Search for the cell housing the specified text and yield its (X, Y) center coordinate. 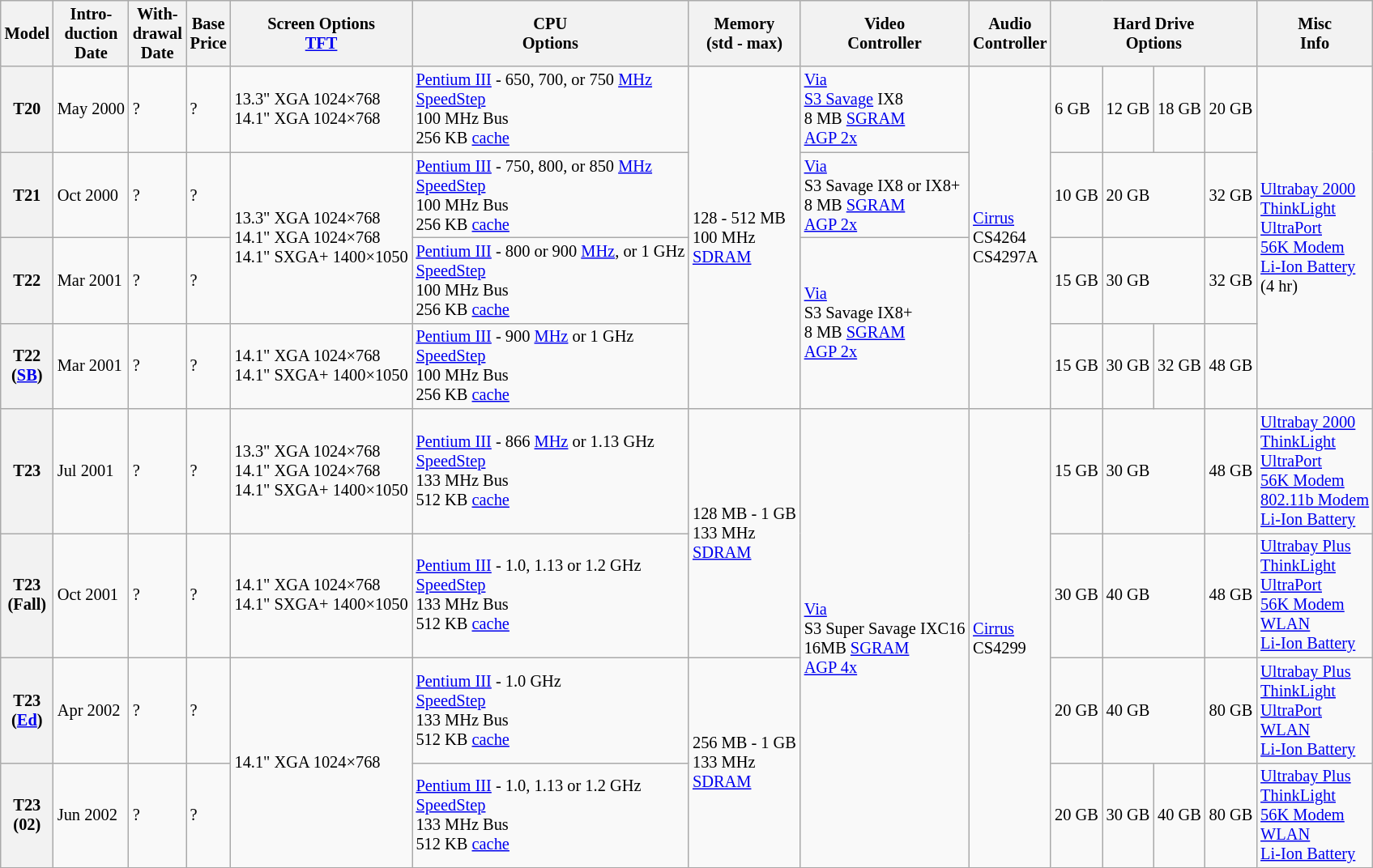
Ultrabay 2000ThinkLightUltraPort56K Modem802.11b ModemLi-Ion Battery (1315, 471)
Model (28, 33)
CirrusCS4264CS4297A (1009, 238)
Hard DriveOptions (1153, 33)
T22(SB) (28, 366)
VideoController (885, 33)
BasePrice (209, 33)
Pentium III - 800 or 900 MHz, or 1 GHzSpeedStep100 MHz Bus256 KB cache (551, 280)
T21 (28, 195)
Ultrabay 2000ThinkLightUltraPort56K ModemLi-Ion Battery(4 hr) (1315, 238)
Ultrabay PlusThinkLightUltraPort56K ModemWLANLi-Ion Battery (1315, 595)
Pentium III - 1.0 GHzSpeedStep133 MHz Bus512 KB cache (551, 710)
18 GB (1179, 109)
14.1" XGA 1024×768 (322, 763)
May 2000 (91, 109)
10 GB (1076, 195)
CPUOptions (551, 33)
Pentium III - 650, 700, or 750 MHzSpeedStep100 MHz Bus256 KB cache (551, 109)
Jul 2001 (91, 471)
128 - 512 MB100 MHzSDRAM (744, 238)
Oct 2001 (91, 595)
Intro-ductionDate (91, 33)
Pentium III - 900 MHz or 1 GHzSpeedStep100 MHz Bus256 KB cache (551, 366)
Jun 2002 (91, 815)
ViaS3 Savage IX88 MB SGRAMAGP 2x (885, 109)
Ultrabay PlusThinkLight56K ModemWLANLi-Ion Battery (1315, 815)
Oct 2000 (91, 195)
ViaS3 Savage IX8+8 MB SGRAMAGP 2x (885, 322)
128 MB - 1 GB133 MHzSDRAM (744, 533)
MiscInfo (1315, 33)
T20 (28, 109)
Ultrabay PlusThinkLightUltraPortWLANLi-Ion Battery (1315, 710)
12 GB (1128, 109)
Pentium III - 866 MHz or 1.13 GHzSpeedStep133 MHz Bus512 KB cache (551, 471)
AudioController (1009, 33)
T23(02) (28, 815)
Apr 2002 (91, 710)
CirrusCS4299 (1009, 638)
256 MB - 1 GB133 MHzSDRAM (744, 763)
With-drawalDate (157, 33)
T23 (28, 471)
Pentium III - 750, 800, or 850 MHzSpeedStep100 MHz Bus256 KB cache (551, 195)
T23(Fall) (28, 595)
ViaS3 Super Savage IXC1616MB SGRAMAGP 4x (885, 638)
6 GB (1076, 109)
ViaS3 Savage IX8 or IX8+8 MB SGRAMAGP 2x (885, 195)
T22 (28, 280)
Memory(std - max) (744, 33)
13.3" XGA 1024×76814.1" XGA 1024×768 (322, 109)
Screen OptionsTFT (322, 33)
T23(Ed) (28, 710)
